Output the (X, Y) coordinate of the center of the cell containing the given text.  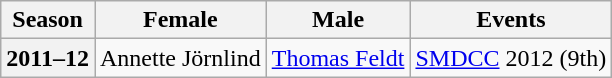
Female (180, 20)
2011–12 (48, 58)
Season (48, 20)
Annette Jörnlind (180, 58)
Events (511, 20)
Thomas Feldt (338, 58)
SMDCC 2012 (9th) (511, 58)
Male (338, 20)
